Find where the given text appears and provide that cell's center as (x, y) coordinate. 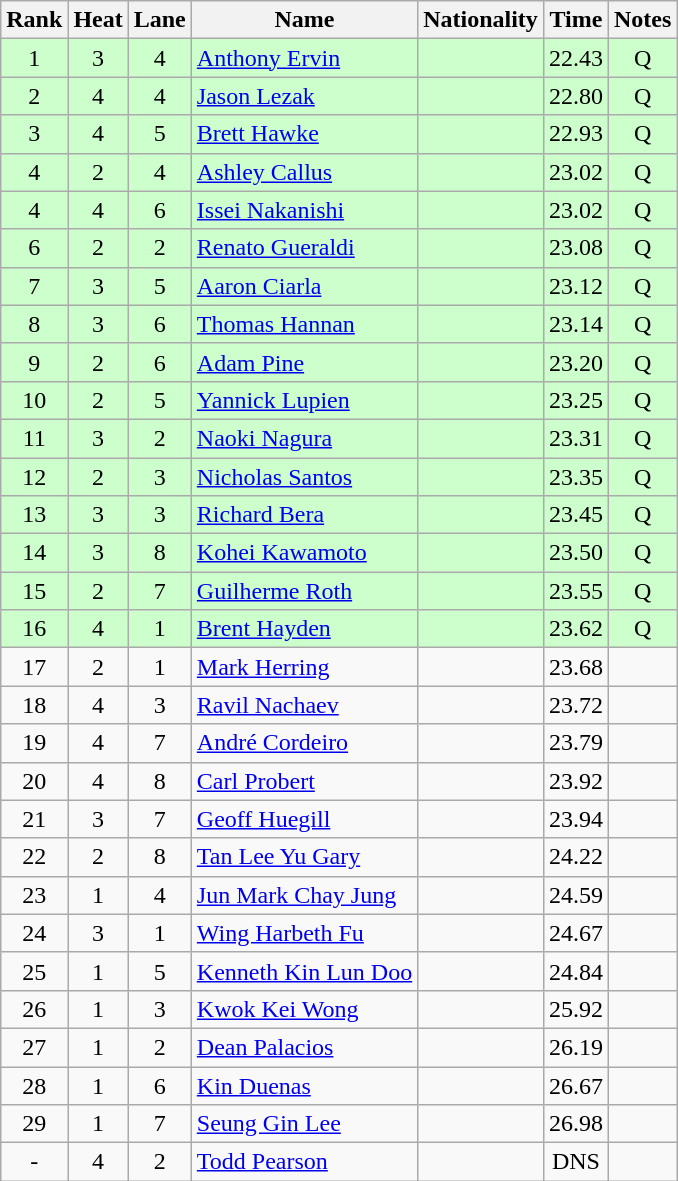
23.31 (576, 438)
14 (34, 553)
24 (34, 933)
Brett Hawke (304, 134)
Nationality (481, 20)
24.59 (576, 895)
Kenneth Kin Lun Doo (304, 971)
23.50 (576, 553)
23 (34, 895)
Jason Lezak (304, 96)
13 (34, 515)
23.14 (576, 324)
22 (34, 857)
23.20 (576, 362)
27 (34, 1047)
Ravil Nachaev (304, 705)
25.92 (576, 1009)
23.62 (576, 629)
Lane (160, 20)
23.08 (576, 248)
Yannick Lupien (304, 400)
29 (34, 1124)
23.45 (576, 515)
20 (34, 781)
22.80 (576, 96)
26 (34, 1009)
23.94 (576, 819)
Nicholas Santos (304, 477)
21 (34, 819)
Wing Harbeth Fu (304, 933)
23.35 (576, 477)
Kwok Kei Wong (304, 1009)
12 (34, 477)
Thomas Hannan (304, 324)
Rank (34, 20)
11 (34, 438)
Kin Duenas (304, 1085)
Ashley Callus (304, 172)
Mark Herring (304, 667)
Adam Pine (304, 362)
18 (34, 705)
23.68 (576, 667)
Time (576, 20)
Geoff Huegill (304, 819)
23.25 (576, 400)
23.92 (576, 781)
Carl Probert (304, 781)
26.98 (576, 1124)
André Cordeiro (304, 743)
Brent Hayden (304, 629)
24.22 (576, 857)
25 (34, 971)
Kohei Kawamoto (304, 553)
Naoki Nagura (304, 438)
Issei Nakanishi (304, 210)
Aaron Ciarla (304, 286)
Jun Mark Chay Jung (304, 895)
9 (34, 362)
- (34, 1162)
Seung Gin Lee (304, 1124)
10 (34, 400)
16 (34, 629)
26.67 (576, 1085)
23.55 (576, 591)
Dean Palacios (304, 1047)
23.12 (576, 286)
15 (34, 591)
Renato Gueraldi (304, 248)
Todd Pearson (304, 1162)
22.43 (576, 58)
Heat (98, 20)
Richard Bera (304, 515)
26.19 (576, 1047)
Guilherme Roth (304, 591)
Tan Lee Yu Gary (304, 857)
24.84 (576, 971)
DNS (576, 1162)
Anthony Ervin (304, 58)
22.93 (576, 134)
23.72 (576, 705)
28 (34, 1085)
Notes (642, 20)
23.79 (576, 743)
Name (304, 20)
19 (34, 743)
17 (34, 667)
24.67 (576, 933)
